Pinpoint the cell where the given text exists, returning its [X, Y] midpoint coordinate. 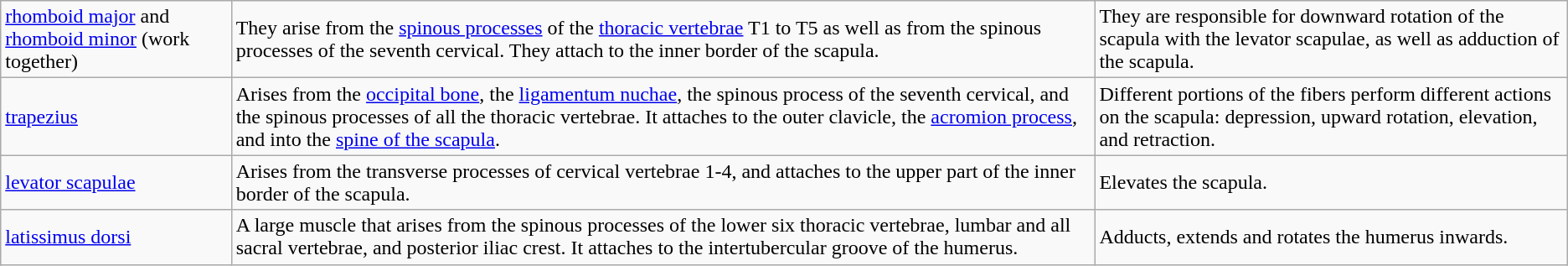
Arises from the transverse processes of cervical vertebrae 1-4, and attaches to the upper part of the inner border of the scapula. [663, 183]
levator scapulae [116, 183]
rhomboid major and rhomboid minor (work together) [116, 39]
latissimus dorsi [116, 237]
Adducts, extends and rotates the humerus inwards. [1331, 237]
Different portions of the fibers perform different actions on the scapula: depression, upward rotation, elevation, and retraction. [1331, 117]
trapezius [116, 117]
They are responsible for downward rotation of the scapula with the levator scapulae, as well as adduction of the scapula. [1331, 39]
Elevates the scapula. [1331, 183]
